Locate the cell with the specified text and output its [x, y] center coordinate. 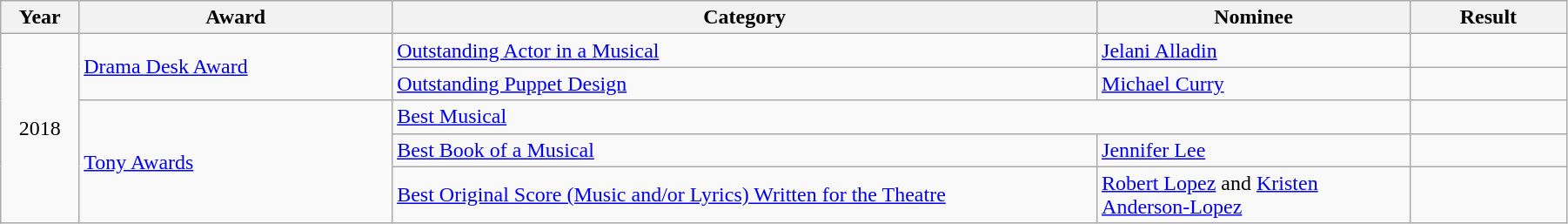
Drama Desk Award [236, 67]
Tony Awards [236, 162]
Category [745, 17]
Award [236, 17]
Year [40, 17]
Best Book of a Musical [745, 150]
Result [1488, 17]
Robert Lopez and Kristen Anderson-Lopez [1254, 195]
Best Original Score (Music and/or Lyrics) Written for the Theatre [745, 195]
Best Musical [901, 117]
Jelani Alladin [1254, 51]
2018 [40, 129]
Outstanding Puppet Design [745, 84]
Michael Curry [1254, 84]
Nominee [1254, 17]
Jennifer Lee [1254, 150]
Outstanding Actor in a Musical [745, 51]
